From the cell containing the given text, extract its center point as [x, y] coordinate. 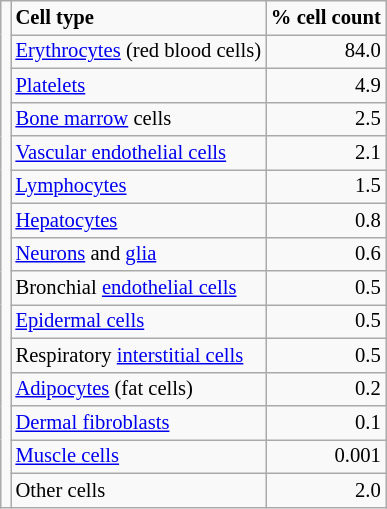
2.0 [326, 490]
84.0 [326, 51]
1.5 [326, 186]
Bone marrow cells [138, 119]
0.2 [326, 389]
Dermal fibroblasts [138, 423]
Muscle cells [138, 456]
Platelets [138, 85]
Cell type [138, 17]
0.1 [326, 423]
Erythrocytes (red blood cells) [138, 51]
Neurons and glia [138, 254]
Epidermal cells [138, 321]
Respiratory interstitial cells [138, 355]
Bronchial endothelial cells [138, 287]
% cell count [326, 17]
0.8 [326, 220]
2.1 [326, 153]
4.9 [326, 85]
0.001 [326, 456]
Adipocytes (fat cells) [138, 389]
Hepatocytes [138, 220]
Vascular endothelial cells [138, 153]
0.6 [326, 254]
Other cells [138, 490]
2.5 [326, 119]
Lymphocytes [138, 186]
